Search for the cell housing the specified text and yield its [x, y] center coordinate. 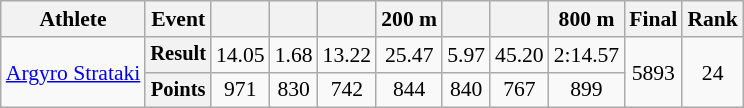
5893 [653, 72]
Athlete [74, 19]
840 [466, 90]
800 m [586, 19]
Rank [712, 19]
200 m [409, 19]
45.20 [520, 55]
742 [348, 90]
1.68 [294, 55]
24 [712, 72]
Argyro Strataki [74, 72]
830 [294, 90]
Event [178, 19]
5.97 [466, 55]
2:14.57 [586, 55]
Points [178, 90]
Result [178, 55]
13.22 [348, 55]
Final [653, 19]
25.47 [409, 55]
844 [409, 90]
971 [240, 90]
14.05 [240, 55]
899 [586, 90]
767 [520, 90]
